Identify which cell holds the provided text, then report its (x, y) central coordinate. 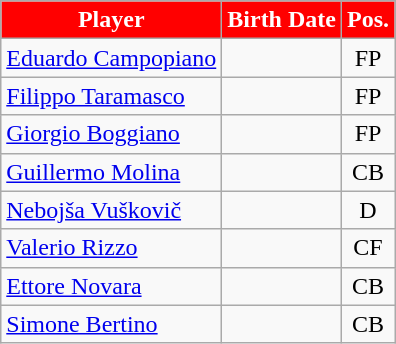
Player (112, 20)
Pos. (368, 20)
Filippo Taramasco (112, 96)
Valerio Rizzo (112, 248)
Birth Date (282, 20)
Guillermo Molina (112, 172)
Simone Bertino (112, 324)
Giorgio Boggiano (112, 134)
CF (368, 248)
Nebojša Vuškovič (112, 210)
Eduardo Campopiano (112, 58)
D (368, 210)
Ettore Novara (112, 286)
